For the text-containing cell, return its midpoint in (x, y) coordinate format. 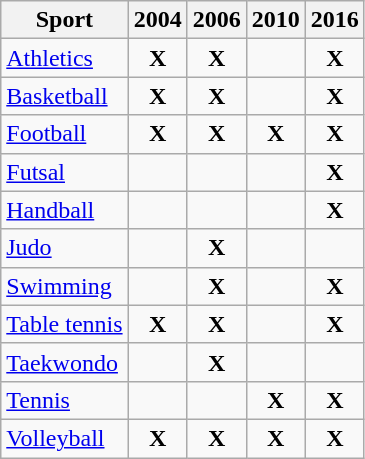
Volleyball (64, 438)
Swimming (64, 286)
Handball (64, 210)
Sport (64, 20)
2004 (158, 20)
Taekwondo (64, 362)
Football (64, 134)
2006 (216, 20)
Futsal (64, 172)
2016 (334, 20)
Athletics (64, 58)
2010 (276, 20)
Tennis (64, 400)
Judo (64, 248)
Basketball (64, 96)
Table tennis (64, 324)
